For the text-containing cell, return its midpoint in [X, Y] coordinate format. 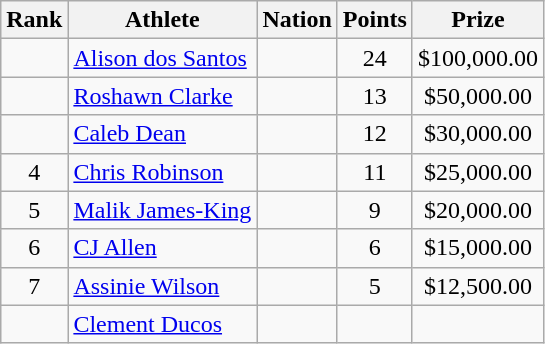
4 [34, 172]
7 [34, 286]
13 [374, 96]
$100,000.00 [478, 58]
Nation [297, 20]
$20,000.00 [478, 210]
$50,000.00 [478, 96]
9 [374, 210]
Points [374, 20]
$15,000.00 [478, 248]
Caleb Dean [162, 134]
Malik James-King [162, 210]
Alison dos Santos [162, 58]
11 [374, 172]
Athlete [162, 20]
Roshawn Clarke [162, 96]
$25,000.00 [478, 172]
12 [374, 134]
$12,500.00 [478, 286]
Clement Ducos [162, 324]
Prize [478, 20]
CJ Allen [162, 248]
$30,000.00 [478, 134]
Chris Robinson [162, 172]
24 [374, 58]
Assinie Wilson [162, 286]
Rank [34, 20]
